Determine the (x, y) coordinate at the center of the cell enclosing the given text.  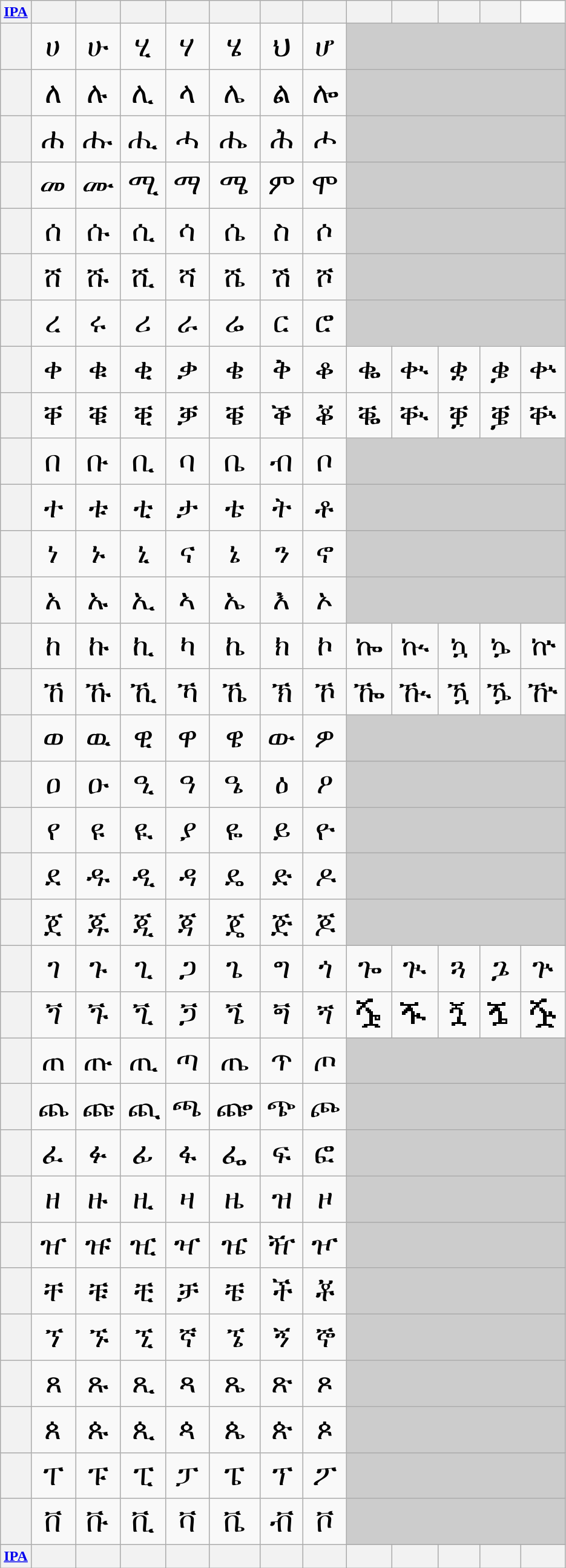
ቃ (188, 369)
ጸ (53, 1383)
ሰ (53, 231)
ኮ (325, 646)
ቲ (143, 508)
ፌ (235, 1153)
ሳ (188, 231)
ኸ (53, 692)
ⶖ (544, 1014)
ኘ (53, 1337)
ራ (188, 323)
ሂ (143, 47)
ጃ (188, 922)
ሙ (98, 185)
ወ (53, 738)
ው (281, 738)
ጵ (281, 1429)
ሊ (143, 93)
ሓ (188, 139)
ዐ (53, 784)
ሕ (281, 139)
ቦ (325, 461)
ሌ (235, 93)
ጨ (53, 1107)
ጤ (235, 1061)
ቡ (98, 461)
ካ (188, 646)
ኛ (188, 1337)
ገ (53, 968)
ህ (281, 47)
ቂ (143, 369)
ቛ (459, 415)
ጌ (235, 968)
ቶ (325, 508)
ሚ (143, 185)
ኞ (325, 1337)
ቑ (98, 415)
ዎ (325, 738)
ቫ (188, 1521)
ኒ (143, 554)
ቩ (98, 1521)
ጠ (53, 1061)
ሄ (235, 47)
ተ (53, 508)
ኳ (459, 646)
ያ (188, 830)
ለ (53, 93)
ጄ (235, 922)
ዥ (281, 1245)
ሩ (98, 323)
አ (53, 600)
ዮ (325, 830)
ጐ (369, 968)
ች (281, 1291)
ሆ (325, 47)
ማ (188, 185)
ዑ (98, 784)
ኦ (325, 600)
ሑ (98, 139)
ⶕ (500, 1014)
ጝ (281, 1014)
ጂ (143, 922)
ጔ (500, 968)
ጣ (188, 1061)
ሃ (188, 47)
ⶔ (415, 1014)
ዛ (188, 1199)
ዅ (544, 692)
ጙ (98, 1014)
ዉ (98, 738)
ጺ (143, 1383)
ቌ (500, 369)
ቹ (98, 1291)
ሱ (98, 231)
ጪ (143, 1107)
ጲ (143, 1429)
ጽ (281, 1383)
ዂ (415, 692)
ም (281, 185)
ጞ (325, 1014)
ነ (53, 554)
ቅ (281, 369)
ሉ (98, 93)
ጬ (235, 1107)
ቪ (143, 1521)
ኡ (98, 600)
ቭ (281, 1521)
ቒ (143, 415)
ቱ (98, 508)
ቚ (415, 415)
ኖ (325, 554)
ቤ (235, 461)
ቈ (369, 369)
ዩ (98, 830)
ሻ (188, 277)
ቋ (459, 369)
ጁ (98, 922)
ጕ (544, 968)
ጮ (325, 1107)
ጱ (98, 1429)
ቆ (325, 369)
ሖ (325, 139)
ቕ (281, 415)
ጢ (143, 1061)
ቴ (235, 508)
ሪ (143, 323)
ኴ (500, 646)
ጶ (325, 1429)
ኜ (235, 1337)
ዘ (53, 1199)
ዊ (143, 738)
መ (53, 185)
ቝ (544, 415)
ኵ (544, 646)
ቔ (235, 415)
ኲ (415, 646)
ቼ (235, 1291)
ቊ (415, 369)
ቐ (53, 415)
ቘ (369, 415)
ጥ (281, 1061)
ዬ (235, 830)
ሲ (143, 231)
ቀ (53, 369)
ኺ (143, 692)
ዓ (188, 784)
ሜ (235, 185)
ጚ (143, 1014)
ቖ (325, 415)
ኢ (143, 600)
ዴ (235, 876)
ሁ (98, 47)
ፒ (143, 1475)
ት (281, 508)
ኹ (98, 692)
ሔ (235, 139)
ጜ (235, 1014)
ኬ (235, 646)
ኾ (325, 692)
ዀ (369, 692)
ዙ (98, 1199)
ጻ (188, 1383)
ዢ (143, 1245)
ዋ (188, 738)
ፈ (53, 1153)
ዌ (235, 738)
ፕ (281, 1475)
ቄ (235, 369)
ዡ (98, 1245)
ቜ (500, 415)
ፉ (98, 1153)
ል (281, 93)
ታ (188, 508)
ኔ (235, 554)
ክ (281, 646)
ቢ (143, 461)
ኑ (98, 554)
እ (281, 600)
ደ (53, 876)
ጴ (235, 1429)
ዖ (325, 784)
ቻ (188, 1291)
ኰ (369, 646)
በ (53, 461)
ዕ (281, 784)
ቸ (53, 1291)
ፐ (53, 1475)
ና (188, 554)
ዣ (188, 1245)
የ (53, 830)
ዃ (459, 692)
ሒ (143, 139)
ሀ (53, 47)
ን (281, 554)
ጫ (188, 1107)
ኤ (235, 600)
ጳ (188, 1429)
ኻ (188, 692)
ጼ (235, 1383)
ፖ (325, 1475)
ዄ (500, 692)
ዤ (235, 1245)
ግ (281, 968)
ጘ (53, 1014)
ፎ (325, 1153)
ዶ (325, 876)
ዒ (143, 784)
ኙ (98, 1337)
ጾ (325, 1383)
ሶ (325, 231)
ጀ (53, 922)
ዪ (143, 830)
ስ (281, 231)
ሞ (325, 185)
ቍ (544, 369)
ፓ (188, 1475)
ዱ (98, 876)
ሾ (325, 277)
ሴ (235, 231)
ሬ (235, 323)
ሸ (53, 277)
ኩ (98, 646)
ሐ (53, 139)
ጩ (98, 1107)
ከ (53, 646)
ሹ (98, 277)
ጎ (325, 968)
ዔ (235, 784)
ፑ (98, 1475)
ኚ (143, 1337)
ዜ (235, 1199)
ቬ (235, 1521)
ረ (53, 323)
ቮ (325, 1521)
ጹ (98, 1383)
ጦ (325, 1061)
ቨ (53, 1521)
ዚ (143, 1199)
ይ (281, 830)
ዝ (281, 1199)
ⶓ (369, 1014)
ሽ (281, 277)
ጉ (98, 968)
ፊ (143, 1153)
ሎ (325, 93)
ብ (281, 461)
ጰ (53, 1429)
ጅ (281, 922)
ኽ (281, 692)
ባ (188, 461)
ፔ (235, 1475)
ዳ (188, 876)
ኼ (235, 692)
ቺ (143, 1291)
ሼ (235, 277)
ቾ (325, 1291)
ኣ (188, 600)
ጡ (98, 1061)
ዦ (325, 1245)
ጆ (325, 922)
ቁ (98, 369)
ድ (281, 876)
ቓ (188, 415)
ዲ (143, 876)
ፍ (281, 1153)
ላ (188, 93)
ጒ (415, 968)
ጭ (281, 1107)
ሮ (325, 323)
ር (281, 323)
ጟ (459, 1014)
ኝ (281, 1337)
ዞ (325, 1199)
ዠ (53, 1245)
ፋ (188, 1153)
ጓ (459, 968)
ሺ (143, 277)
ጛ (188, 1014)
ጋ (188, 968)
ኪ (143, 646)
ጊ (143, 968)
